Return the (X, Y) coordinate for the center point of the cell that contains the specified text.  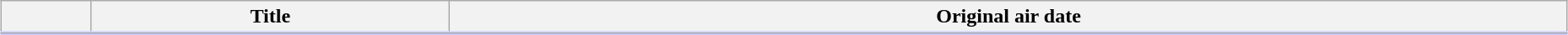
Title (270, 17)
Original air date (1008, 17)
